Determine the [x, y] coordinate at the center of the cell enclosing the given text.  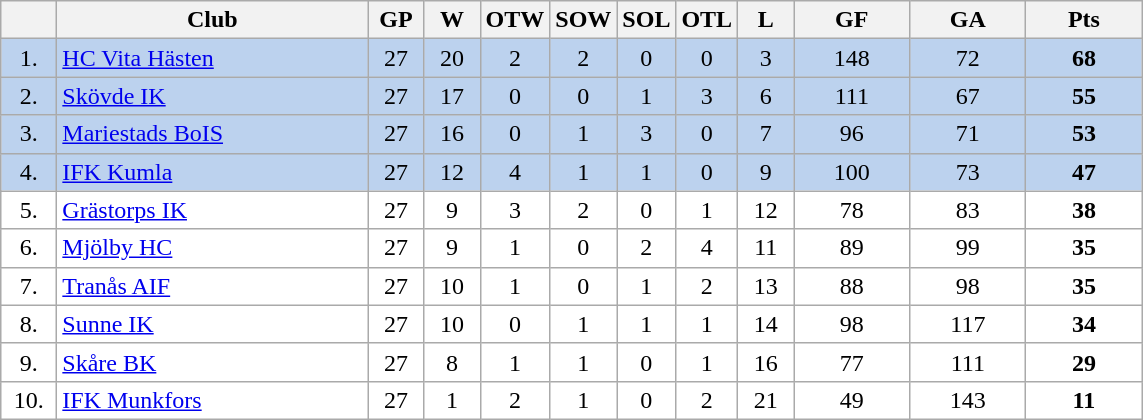
W [452, 20]
89 [852, 248]
67 [968, 96]
Mjölby HC [212, 248]
13 [766, 286]
53 [1084, 134]
7. [29, 286]
GP [396, 20]
Grästorps IK [212, 210]
143 [968, 400]
6. [29, 248]
Sunne IK [212, 324]
9. [29, 362]
Club [212, 20]
47 [1084, 172]
OTW [515, 20]
96 [852, 134]
4. [29, 172]
6 [766, 96]
117 [968, 324]
17 [452, 96]
88 [852, 286]
78 [852, 210]
HC Vita Hästen [212, 58]
8 [452, 362]
100 [852, 172]
55 [1084, 96]
14 [766, 324]
148 [852, 58]
34 [1084, 324]
38 [1084, 210]
73 [968, 172]
77 [852, 362]
68 [1084, 58]
IFK Kumla [212, 172]
99 [968, 248]
SOW [584, 20]
GA [968, 20]
Mariestads BoIS [212, 134]
Skåre BK [212, 362]
3. [29, 134]
29 [1084, 362]
20 [452, 58]
SOL [646, 20]
Skövde IK [212, 96]
1. [29, 58]
21 [766, 400]
72 [968, 58]
2. [29, 96]
Tranås AIF [212, 286]
IFK Munkfors [212, 400]
71 [968, 134]
Pts [1084, 20]
8. [29, 324]
49 [852, 400]
10. [29, 400]
GF [852, 20]
5. [29, 210]
7 [766, 134]
83 [968, 210]
OTL [707, 20]
L [766, 20]
